Capture the cell that displays the provided text and extract its [x, y] central coordinate. 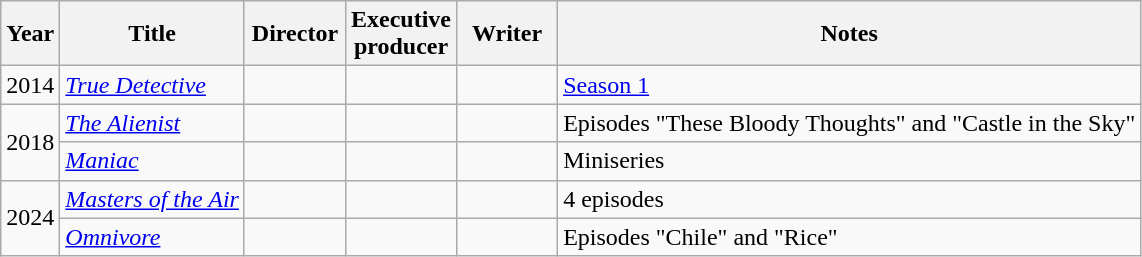
Omnivore [152, 237]
True Detective [152, 85]
Masters of the Air [152, 199]
2018 [30, 142]
4 episodes [850, 199]
Writer [508, 34]
Maniac [152, 161]
Director [294, 34]
Title [152, 34]
Episodes "Chile" and "Rice" [850, 237]
Notes [850, 34]
Executiveproducer [400, 34]
Season 1 [850, 85]
2014 [30, 85]
2024 [30, 218]
Episodes "These Bloody Thoughts" and "Castle in the Sky" [850, 123]
The Alienist [152, 123]
Miniseries [850, 161]
Year [30, 34]
